Capture the cell that displays the provided text and extract its (X, Y) central coordinate. 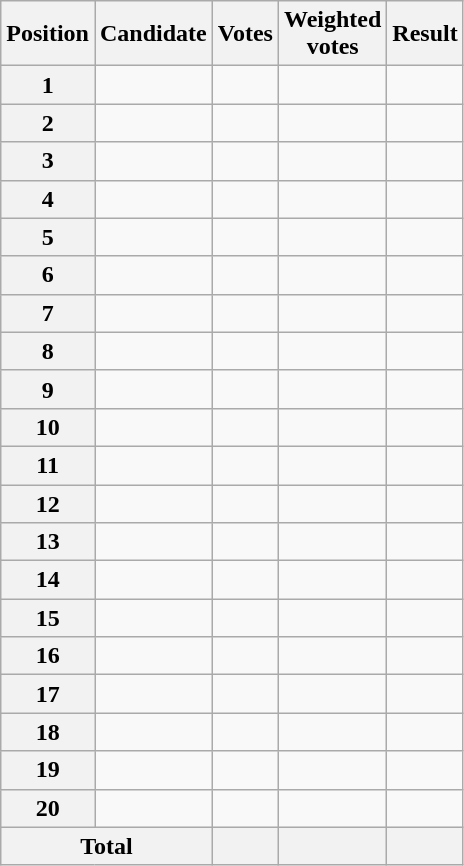
Result (425, 34)
15 (48, 618)
4 (48, 199)
9 (48, 389)
18 (48, 732)
2 (48, 123)
Position (48, 34)
19 (48, 770)
Candidate (153, 34)
11 (48, 465)
1 (48, 85)
Total (107, 846)
Votes (245, 34)
5 (48, 237)
7 (48, 313)
3 (48, 161)
17 (48, 694)
Weightedvotes (332, 34)
6 (48, 275)
13 (48, 542)
20 (48, 808)
14 (48, 580)
16 (48, 656)
10 (48, 427)
8 (48, 351)
12 (48, 503)
